Return [X, Y] of the center of cell containing provided text 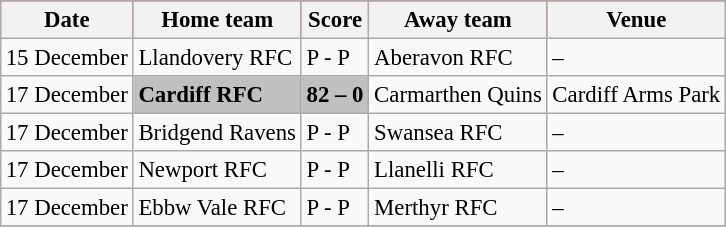
Home team [217, 20]
Merthyr RFC [458, 208]
Venue [636, 20]
Ebbw Vale RFC [217, 208]
Bridgend Ravens [217, 133]
82 – 0 [335, 95]
15 December [66, 57]
Date [66, 20]
Aberavon RFC [458, 57]
Cardiff RFC [217, 95]
Score [335, 20]
Carmarthen Quins [458, 95]
Cardiff Arms Park [636, 95]
Newport RFC [217, 170]
Llandovery RFC [217, 57]
Swansea RFC [458, 133]
Away team [458, 20]
Llanelli RFC [458, 170]
